Return (X, Y) of the center of cell containing provided text 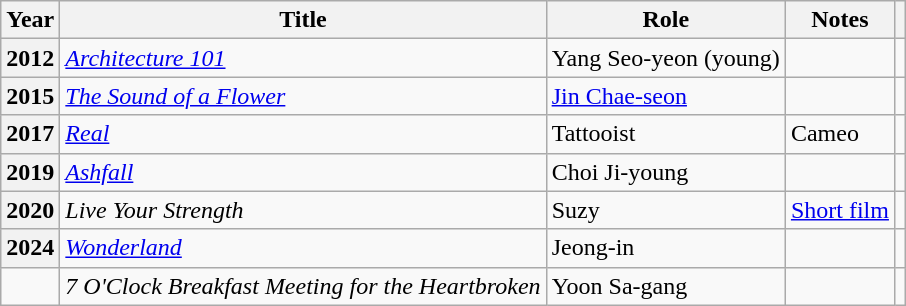
Jeong-in (666, 248)
Cameo (840, 134)
2024 (30, 248)
Real (303, 134)
Ashfall (303, 172)
Live Your Strength (303, 210)
Tattooist (666, 134)
7 O'Clock Breakfast Meeting for the Heartbroken (303, 286)
2015 (30, 96)
Choi Ji-young (666, 172)
Notes (840, 20)
Yoon Sa-gang (666, 286)
Title (303, 20)
2019 (30, 172)
2020 (30, 210)
Jin Chae-seon (666, 96)
Suzy (666, 210)
Year (30, 20)
2012 (30, 58)
Wonderland (303, 248)
2017 (30, 134)
Yang Seo-yeon (young) (666, 58)
The Sound of a Flower (303, 96)
Architecture 101 (303, 58)
Role (666, 20)
Short film (840, 210)
